Return (X, Y) of the center of cell containing provided text 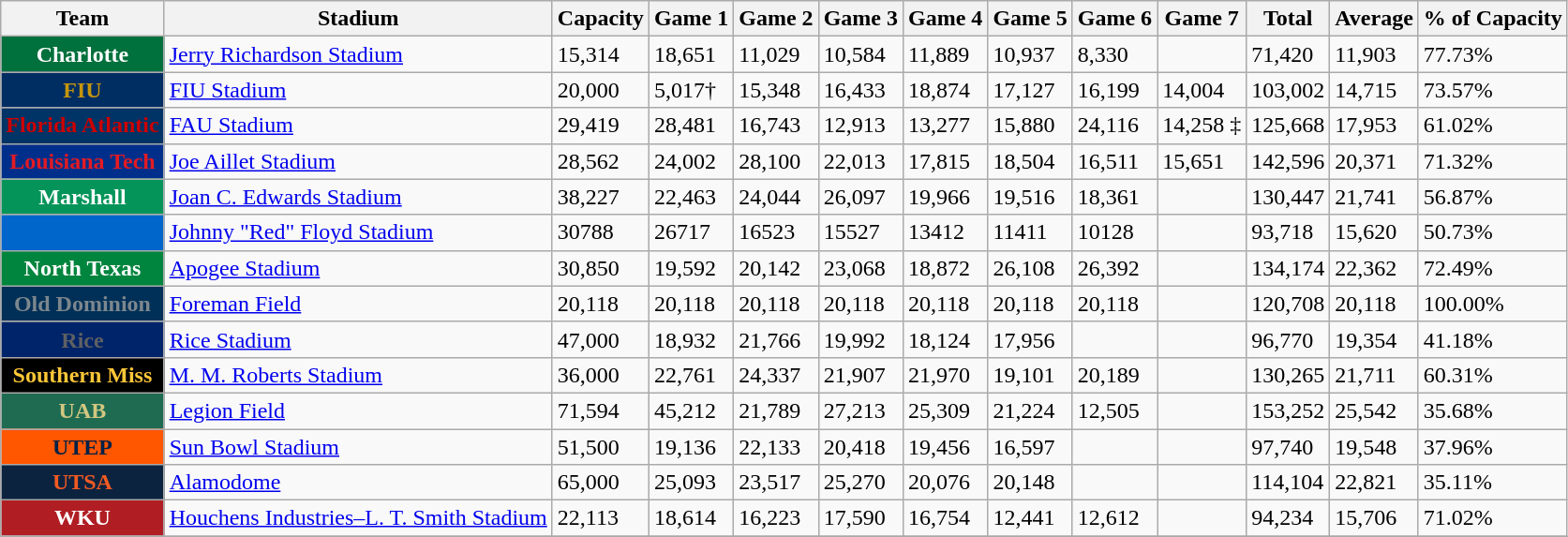
50.73% (1492, 232)
15,651 (1202, 161)
16523 (776, 232)
19,136 (691, 447)
25,093 (691, 483)
Game 1 (691, 19)
15,348 (776, 90)
19,592 (691, 268)
71.32% (1492, 161)
35.11% (1492, 483)
Southern Miss (82, 375)
23,068 (860, 268)
24,002 (691, 161)
16,754 (945, 518)
18,872 (945, 268)
21,789 (776, 410)
11,889 (945, 54)
21,224 (1030, 410)
20,418 (860, 447)
Rice (82, 339)
Old Dominion (82, 304)
17,590 (860, 518)
Game 6 (1114, 19)
22,362 (1374, 268)
28,562 (600, 161)
Total (1288, 19)
94,234 (1288, 518)
M. M. Roberts Stadium (358, 375)
10128 (1114, 232)
19,548 (1374, 447)
18,874 (945, 90)
125,668 (1288, 126)
25,309 (945, 410)
17,953 (1374, 126)
14,258 ‡ (1202, 126)
16,597 (1030, 447)
93,718 (1288, 232)
11411 (1030, 232)
22,113 (600, 518)
20,371 (1374, 161)
24,044 (776, 197)
72.49% (1492, 268)
26,392 (1114, 268)
20,142 (776, 268)
18,651 (691, 54)
12,913 (860, 126)
10,584 (860, 54)
Game 5 (1030, 19)
Joe Aillet Stadium (358, 161)
UTEP (82, 447)
Foreman Field (358, 304)
15,314 (600, 54)
18,932 (691, 339)
Average (1374, 19)
35.68% (1492, 410)
Louisiana Tech (82, 161)
120,708 (1288, 304)
Joan C. Edwards Stadium (358, 197)
13,277 (945, 126)
114,104 (1288, 483)
21,741 (1374, 197)
36,000 (600, 375)
142,596 (1288, 161)
Florida Atlantic (82, 126)
18,614 (691, 518)
Stadium (358, 19)
16,743 (776, 126)
26,108 (1030, 268)
97,740 (1288, 447)
21,970 (945, 375)
Charlotte (82, 54)
5,017† (691, 90)
51,500 (600, 447)
19,101 (1030, 375)
23,517 (776, 483)
103,002 (1288, 90)
22,133 (776, 447)
22,821 (1374, 483)
19,992 (860, 339)
Team (82, 19)
45,212 (691, 410)
20,148 (1030, 483)
WKU (82, 518)
100.00% (1492, 304)
10,937 (1030, 54)
Rice Stadium (358, 339)
17,815 (945, 161)
16,433 (860, 90)
Jerry Richardson Stadium (358, 54)
30788 (600, 232)
60.31% (1492, 375)
16,511 (1114, 161)
37.96% (1492, 447)
61.02% (1492, 126)
Game 4 (945, 19)
15,880 (1030, 126)
FIU (82, 90)
73.57% (1492, 90)
Game 3 (860, 19)
29,419 (600, 126)
15527 (860, 232)
12,441 (1030, 518)
71,594 (600, 410)
Sun Bowl Stadium (358, 447)
22,013 (860, 161)
Capacity (600, 19)
28,481 (691, 126)
38,227 (600, 197)
13412 (945, 232)
41.18% (1492, 339)
UTSA (82, 483)
18,504 (1030, 161)
15,706 (1374, 518)
12,505 (1114, 410)
Legion Field (358, 410)
17,127 (1030, 90)
Game 2 (776, 19)
19,456 (945, 447)
30,850 (600, 268)
FAU Stadium (358, 126)
UAB (82, 410)
Houchens Industries–L. T. Smith Stadium (358, 518)
Alamodome (358, 483)
19,966 (945, 197)
25,270 (860, 483)
130,447 (1288, 197)
27,213 (860, 410)
65,000 (600, 483)
Marshall (82, 197)
71.02% (1492, 518)
20,000 (600, 90)
22,761 (691, 375)
8,330 (1114, 54)
17,956 (1030, 339)
130,265 (1288, 375)
% of Capacity (1492, 19)
22,463 (691, 197)
18,361 (1114, 197)
77.73% (1492, 54)
Apogee Stadium (358, 268)
Game 7 (1202, 19)
FIU Stadium (358, 90)
96,770 (1288, 339)
28,100 (776, 161)
153,252 (1288, 410)
16,199 (1114, 90)
14,715 (1374, 90)
20,189 (1114, 375)
26,097 (860, 197)
16,223 (776, 518)
19,516 (1030, 197)
24,337 (776, 375)
21,711 (1374, 375)
11,903 (1374, 54)
21,907 (860, 375)
26717 (691, 232)
14,004 (1202, 90)
18,124 (945, 339)
15,620 (1374, 232)
24,116 (1114, 126)
47,000 (600, 339)
25,542 (1374, 410)
71,420 (1288, 54)
20,076 (945, 483)
56.87% (1492, 197)
21,766 (776, 339)
Johnny "Red" Floyd Stadium (358, 232)
134,174 (1288, 268)
12,612 (1114, 518)
19,354 (1374, 339)
North Texas (82, 268)
11,029 (776, 54)
